Locate the cell with the specified text and output its [x, y] center coordinate. 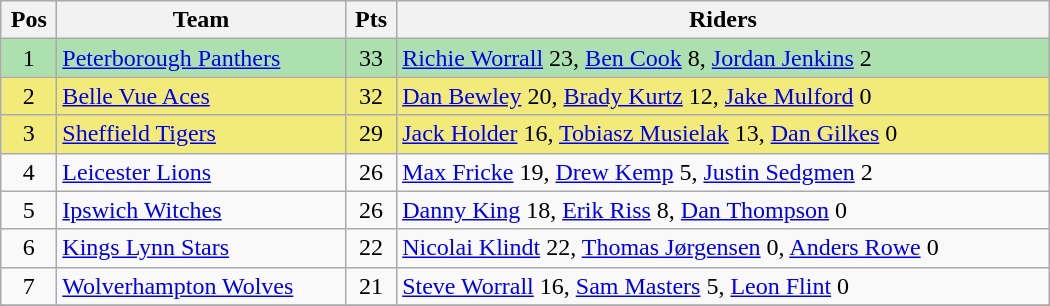
Belle Vue Aces [202, 96]
Ipswich Witches [202, 210]
Nicolai Klindt 22, Thomas Jørgensen 0, Anders Rowe 0 [724, 248]
33 [370, 58]
1 [29, 58]
Sheffield Tigers [202, 134]
32 [370, 96]
4 [29, 172]
Wolverhampton Wolves [202, 286]
Kings Lynn Stars [202, 248]
6 [29, 248]
Jack Holder 16, Tobiasz Musielak 13, Dan Gilkes 0 [724, 134]
Dan Bewley 20, Brady Kurtz 12, Jake Mulford 0 [724, 96]
2 [29, 96]
Richie Worrall 23, Ben Cook 8, Jordan Jenkins 2 [724, 58]
Pos [29, 20]
3 [29, 134]
Pts [370, 20]
Peterborough Panthers [202, 58]
Max Fricke 19, Drew Kemp 5, Justin Sedgmen 2 [724, 172]
Leicester Lions [202, 172]
22 [370, 248]
29 [370, 134]
Team [202, 20]
7 [29, 286]
Riders [724, 20]
Steve Worrall 16, Sam Masters 5, Leon Flint 0 [724, 286]
Danny King 18, Erik Riss 8, Dan Thompson 0 [724, 210]
5 [29, 210]
21 [370, 286]
